From the cell containing the given text, extract its center point as [X, Y] coordinate. 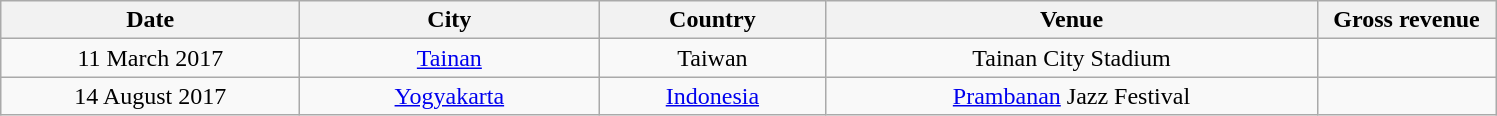
City [450, 20]
Taiwan [712, 58]
Tainan City Stadium [1072, 58]
Country [712, 20]
11 March 2017 [150, 58]
Indonesia [712, 96]
14 August 2017 [150, 96]
Date [150, 20]
Gross revenue [1406, 20]
Venue [1072, 20]
Prambanan Jazz Festival [1072, 96]
Tainan [450, 58]
Yogyakarta [450, 96]
